For the text-containing cell, return its midpoint in (X, Y) coordinate format. 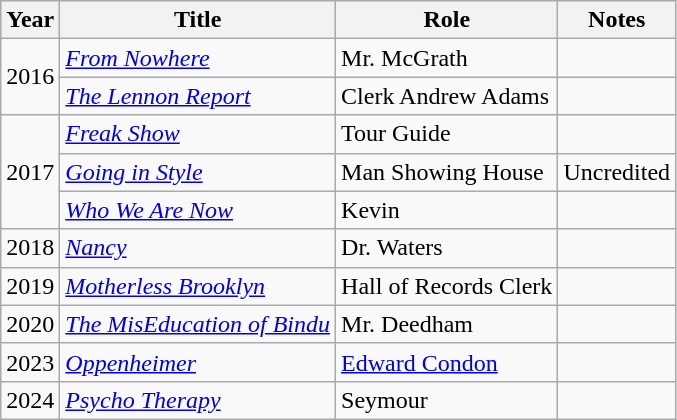
Man Showing House (447, 172)
Nancy (198, 248)
Psycho Therapy (198, 400)
Hall of Records Clerk (447, 286)
2019 (30, 286)
Notes (617, 20)
Mr. McGrath (447, 58)
2017 (30, 172)
Clerk Andrew Adams (447, 96)
Dr. Waters (447, 248)
Motherless Brooklyn (198, 286)
Oppenheimer (198, 362)
Who We Are Now (198, 210)
Role (447, 20)
2016 (30, 77)
Year (30, 20)
Seymour (447, 400)
Going in Style (198, 172)
From Nowhere (198, 58)
Kevin (447, 210)
The MisEducation of Bindu (198, 324)
Title (198, 20)
2024 (30, 400)
2018 (30, 248)
Tour Guide (447, 134)
Mr. Deedham (447, 324)
The Lennon Report (198, 96)
Uncredited (617, 172)
2020 (30, 324)
2023 (30, 362)
Edward Condon (447, 362)
Freak Show (198, 134)
